Identify which cell holds the provided text, then report its (x, y) central coordinate. 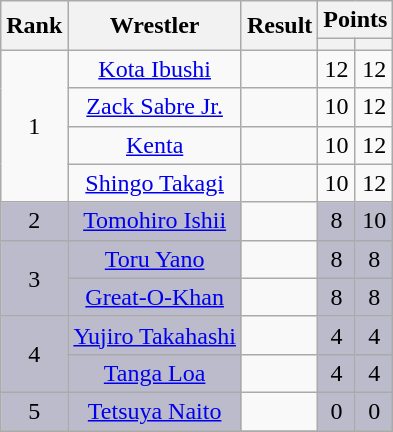
Zack Sabre Jr. (155, 107)
Shingo Takagi (155, 183)
3 (34, 278)
Kota Ibushi (155, 69)
Tetsuya Naito (155, 411)
Kenta (155, 145)
Wrestler (155, 26)
Result (279, 26)
5 (34, 411)
Points (356, 20)
1 (34, 126)
Yujiro Takahashi (155, 335)
Toru Yano (155, 259)
2 (34, 221)
Great-O-Khan (155, 297)
Rank (34, 26)
Tanga Loa (155, 373)
Tomohiro Ishii (155, 221)
